For the text-containing cell, return its midpoint in [x, y] coordinate format. 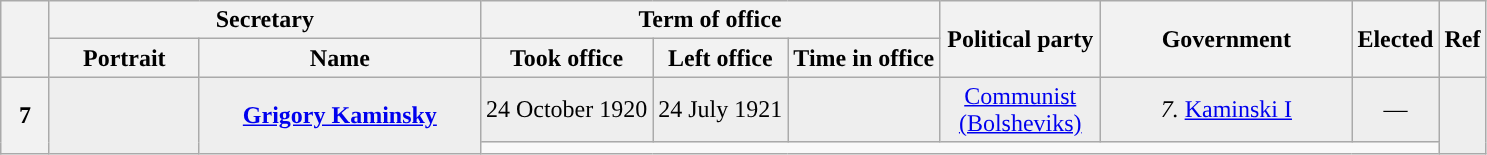
Name [340, 58]
Communist (Bolsheviks) [1020, 110]
Government [1226, 39]
Elected [1396, 39]
24 October 1920 [566, 110]
Secretary [264, 20]
Time in office [864, 58]
Took office [566, 58]
Portrait [124, 58]
Left office [720, 58]
Grigory Kaminsky [340, 115]
Political party [1020, 39]
Ref [1462, 39]
7 [26, 115]
24 July 1921 [720, 110]
Term of office [710, 20]
— [1396, 110]
7. Kaminski I [1226, 110]
